Determine the (X, Y) coordinate at the center of the cell enclosing the given text.  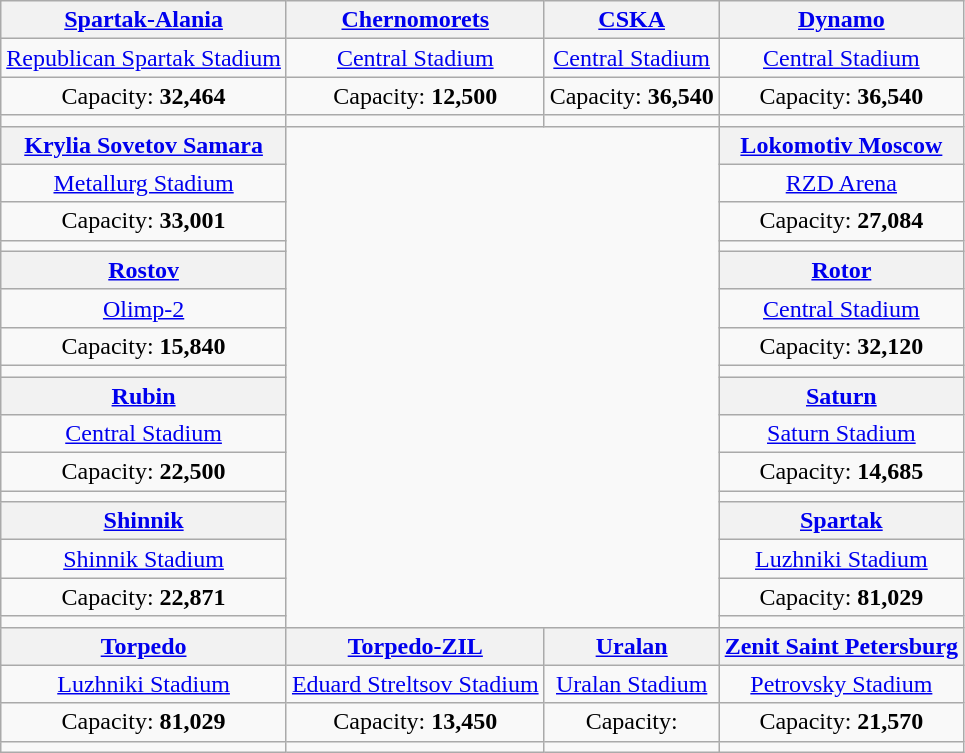
Saturn (841, 395)
Olimp-2 (144, 308)
Dynamo (841, 20)
Uralan Stadium (632, 684)
RZD Arena (841, 183)
Capacity: 27,084 (841, 221)
Torpedo (144, 646)
Capacity: 13,450 (415, 722)
Capacity: (632, 722)
Rostov (144, 270)
Capacity: 22,871 (144, 597)
Capacity: 33,001 (144, 221)
CSKA (632, 20)
Shinnik (144, 521)
Capacity: 22,500 (144, 472)
Rotor (841, 270)
Capacity: 21,570 (841, 722)
Rubin (144, 395)
Uralan (632, 646)
Capacity: 12,500 (415, 96)
Krylia Sovetov Samara (144, 145)
Petrovsky Stadium (841, 684)
Eduard Streltsov Stadium (415, 684)
Capacity: 14,685 (841, 472)
Capacity: 32,120 (841, 346)
Capacity: 15,840 (144, 346)
Zenit Saint Petersburg (841, 646)
Shinnik Stadium (144, 559)
Capacity: 32,464 (144, 96)
Spartak (841, 521)
Republican Spartak Stadium (144, 58)
Spartak-Alania (144, 20)
Lokomotiv Moscow (841, 145)
Metallurg Stadium (144, 183)
Torpedo-ZIL (415, 646)
Saturn Stadium (841, 434)
Chernomorets (415, 20)
